Extract the (X, Y) coordinate from the center of the cell holding the provided text.  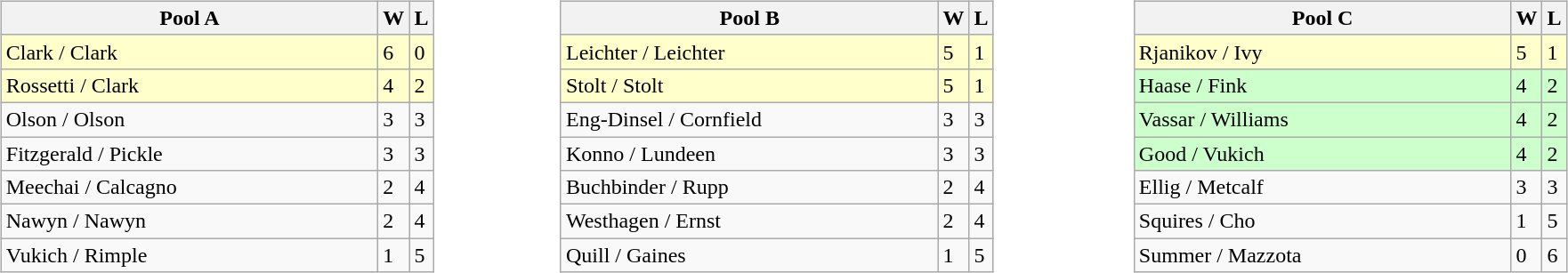
Buchbinder / Rupp (749, 188)
Good / Vukich (1322, 154)
Haase / Fink (1322, 85)
Squires / Cho (1322, 221)
Vassar / Williams (1322, 119)
Konno / Lundeen (749, 154)
Rjanikov / Ivy (1322, 52)
Stolt / Stolt (749, 85)
Clark / Clark (190, 52)
Pool B (749, 18)
Ellig / Metcalf (1322, 188)
Meechai / Calcagno (190, 188)
Vukich / Rimple (190, 255)
Summer / Mazzota (1322, 255)
Leichter / Leichter (749, 52)
Quill / Gaines (749, 255)
Pool C (1322, 18)
Pool A (190, 18)
Westhagen / Ernst (749, 221)
Fitzgerald / Pickle (190, 154)
Eng-Dinsel / Cornfield (749, 119)
Olson / Olson (190, 119)
Nawyn / Nawyn (190, 221)
Rossetti / Clark (190, 85)
